Detect which cell encompasses the target text, then output its [x, y] center coordinate. 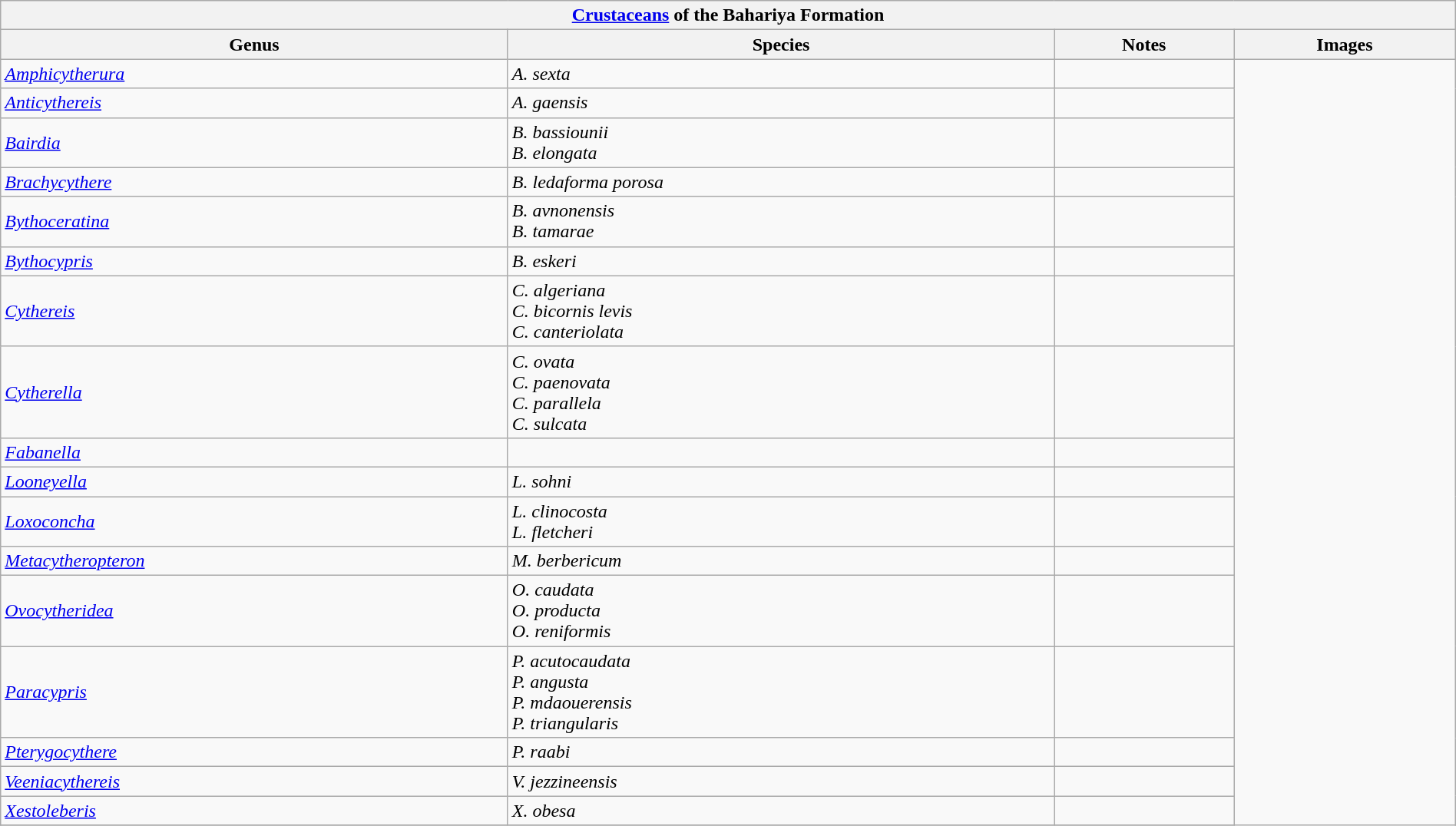
V. jezzineensis [781, 781]
M. berbericum [781, 561]
P. raabi [781, 752]
Brachycythere [255, 182]
C. algerianaC. bicornis levisC. canteriolata [781, 311]
Metacytheropteron [255, 561]
Notes [1144, 45]
P. acutocaudataP. angustaP. mdaouerensisP. triangularis [781, 692]
X. obesa [781, 811]
Pterygocythere [255, 752]
B. bassiouniiB. elongata [781, 143]
Looneyella [255, 481]
Images [1345, 45]
Cytherella [255, 392]
Crustaceans of the Bahariya Formation [728, 15]
B. avnonensisB. tamarae [781, 221]
Fabanella [255, 452]
Loxoconcha [255, 520]
Paracypris [255, 692]
B. ledaforma porosa [781, 182]
Xestoleberis [255, 811]
B. eskeri [781, 261]
A. sexta [781, 74]
C. ovataC. paenovataC. parallelaC. sulcata [781, 392]
Bythoceratina [255, 221]
Bairdia [255, 143]
L. sohni [781, 481]
O. caudataO. productaO. reniformis [781, 611]
Cythereis [255, 311]
Genus [255, 45]
L. clinocostaL. fletcheri [781, 520]
Ovocytheridea [255, 611]
Species [781, 45]
Veeniacythereis [255, 781]
Amphicytherura [255, 74]
Bythocypris [255, 261]
A. gaensis [781, 103]
Anticythereis [255, 103]
